Locate the cell with the specified text and output its (X, Y) center coordinate. 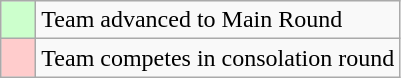
Team competes in consolation round (218, 58)
Team advanced to Main Round (218, 20)
